For the text-containing cell, return its midpoint in (x, y) coordinate format. 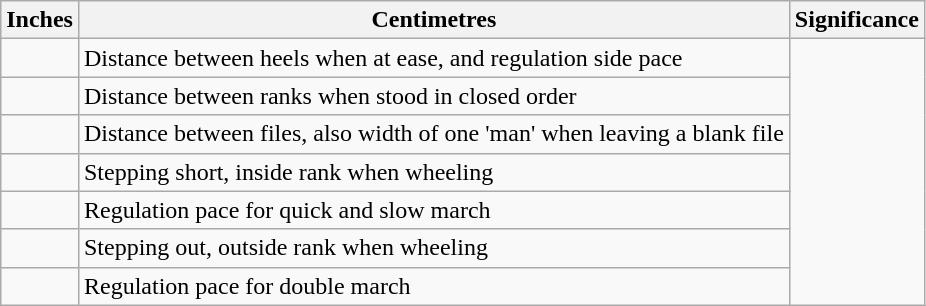
Distance between heels when at ease, and regulation side pace (434, 58)
Regulation pace for double march (434, 286)
Stepping out, outside rank when wheeling (434, 248)
Regulation pace for quick and slow march (434, 210)
Stepping short, inside rank when wheeling (434, 172)
Distance between files, also width of one 'man' when leaving a blank file (434, 134)
Distance between ranks when stood in closed order (434, 96)
Significance (856, 20)
Inches (40, 20)
Centimetres (434, 20)
